Return [x, y] of the center of cell containing provided text 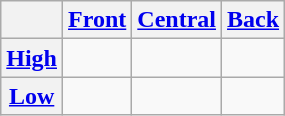
High [32, 58]
Front [98, 20]
Back [254, 20]
Low [32, 96]
Central [177, 20]
